Provide the (X, Y) coordinate of the cell's center where the given text is located.  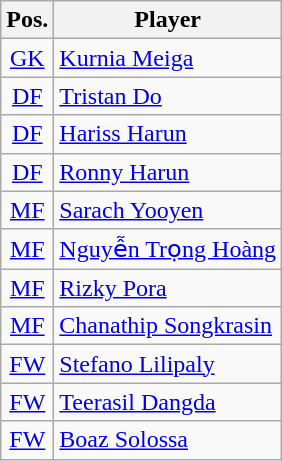
Hariss Harun (168, 134)
Tristan Do (168, 96)
Teerasil Dangda (168, 402)
GK (28, 58)
Rizky Pora (168, 288)
Player (168, 20)
Sarach Yooyen (168, 210)
Pos. (28, 20)
Kurnia Meiga (168, 58)
Nguyễn Trọng Hoàng (168, 249)
Ronny Harun (168, 172)
Stefano Lilipaly (168, 364)
Boaz Solossa (168, 440)
Chanathip Songkrasin (168, 326)
